Return the (x, y) coordinate for the center point of the cell that contains the specified text.  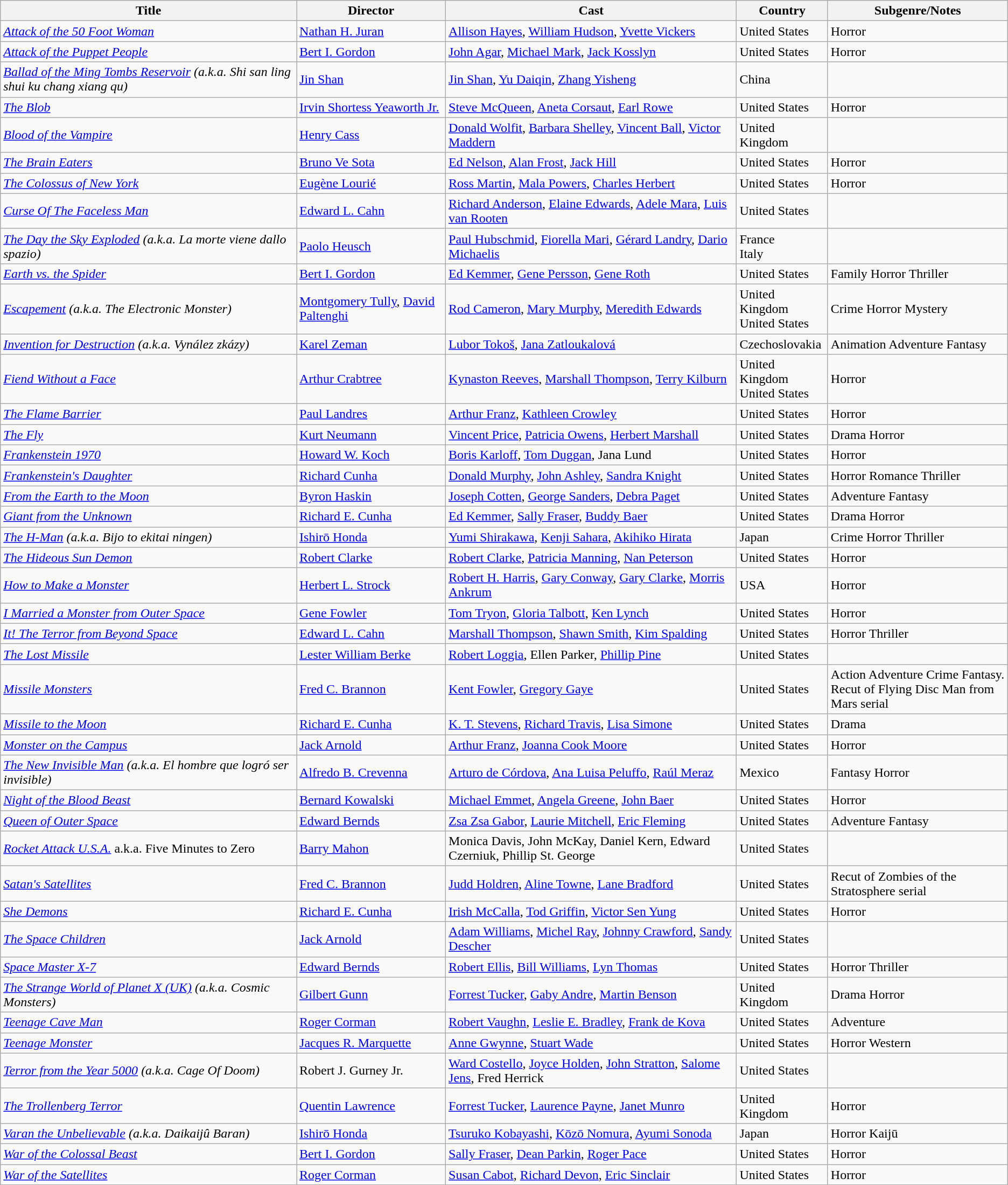
Zsa Zsa Gabor, Laurie Mitchell, Eric Fleming (591, 821)
Satan's Satellites (149, 883)
Giant from the Unknown (149, 517)
Title (149, 11)
Ballad of the Ming Tombs Reservoir (a.k.a. Shi san ling shui ku chang xiang qu) (149, 80)
The New Invisible Man (a.k.a. El hombre que logró ser invisible) (149, 772)
The H-Man (a.k.a. Bijo to ekitai ningen) (149, 537)
Henry Cass (372, 135)
Animation Adventure Fantasy (918, 344)
Night of the Blood Beast (149, 800)
War of the Colossal Beast (149, 1154)
Montgomery Tully, David Paltenghi (372, 309)
Robert Loggia, Ellen Parker, Phillip Pine (591, 654)
Robert Clarke (372, 557)
Action Adventure Crime Fantasy.Recut of Flying Disc Man from Mars serial (918, 689)
Horror Romance Thriller (918, 476)
The Colossus of New York (149, 183)
Missile Monsters (149, 689)
Fiend Without a Face (149, 379)
The Blob (149, 107)
Byron Haskin (372, 496)
Attack of the 50 Foot Woman (149, 31)
Marshall Thompson, Shawn Smith, Kim Spalding (591, 633)
Frankenstein's Daughter (149, 476)
Rocket Attack U.S.A. a.k.a. Five Minutes to Zero (149, 849)
Monica Davis, John McKay, Daniel Kern, Edward Czerniuk, Phillip St. George (591, 849)
Robert Vaughn, Leslie E. Bradley, Frank de Kova (591, 1022)
Forrest Tucker, Gaby Andre, Martin Benson (591, 994)
Space Master X-7 (149, 967)
Anne Gwynne, Stuart Wade (591, 1043)
Judd Holdren, Aline Towne, Lane Bradford (591, 883)
Ross Martin, Mala Powers, Charles Herbert (591, 183)
How to Make a Monster (149, 585)
Boris Karloff, Tom Duggan, Jana Lund (591, 455)
Invention for Destruction (a.k.a. Vynález zkázy) (149, 344)
The Flame Barrier (149, 414)
Quentin Lawrence (372, 1105)
Queen of Outer Space (149, 821)
Robert H. Harris, Gary Conway, Gary Clarke, Morris Ankrum (591, 585)
Curse Of The Faceless Man (149, 211)
Yumi Shirakawa, Kenji Sahara, Akihiko Hirata (591, 537)
Tsuruko Kobayashi, Kōzō Nomura, Ayumi Sonoda (591, 1133)
Gene Fowler (372, 613)
Crime Horror Mystery (918, 309)
Herbert L. Strock (372, 585)
She Demons (149, 911)
Donald Murphy, John Ashley, Sandra Knight (591, 476)
Joseph Cotten, George Sanders, Debra Paget (591, 496)
Drama (918, 724)
Recut of Zombies of the Stratosphere serial (918, 883)
Country (782, 11)
Horror Kaijū (918, 1133)
Robert J. Gurney Jr. (372, 1071)
Kurt Neumann (372, 435)
Fantasy Horror (918, 772)
Bernard Kowalski (372, 800)
China (782, 80)
Missile to the Moon (149, 724)
Subgenre/Notes (918, 11)
Jin Shan (372, 80)
Earth vs. the Spider (149, 274)
Susan Cabot, Richard Devon, Eric Sinclair (591, 1175)
Cast (591, 11)
Steve McQueen, Aneta Corsaut, Earl Rowe (591, 107)
USA (782, 585)
Escapement (a.k.a. The Electronic Monster) (149, 309)
Varan the Unbelievable (a.k.a. Daikaijû Baran) (149, 1133)
Lubor Tokoš, Jana Zatloukalová (591, 344)
Richard Anderson, Elaine Edwards, Adele Mara, Luis van Rooten (591, 211)
Adam Williams, Michel Ray, Johnny Crawford, Sandy Descher (591, 939)
The Day the Sky Exploded (a.k.a. La morte viene dallo spazio) (149, 246)
Horror Western (918, 1043)
K. T. Stevens, Richard Travis, Lisa Simone (591, 724)
Monster on the Campus (149, 745)
Paolo Heusch (372, 246)
The Space Children (149, 939)
Robert Ellis, Bill Williams, Lyn Thomas (591, 967)
Czechoslovakia (782, 344)
Terror from the Year 5000 (a.k.a. Cage Of Doom) (149, 1071)
Crime Horror Thriller (918, 537)
The Hideous Sun Demon (149, 557)
Arturo de Córdova, Ana Luisa Peluffo, Raúl Meraz (591, 772)
Paul Hubschmid, Fiorella Mari, Gérard Landry, Dario Michaelis (591, 246)
Ed Kemmer, Gene Persson, Gene Roth (591, 274)
Arthur Franz, Kathleen Crowley (591, 414)
It! The Terror from Beyond Space (149, 633)
Tom Tryon, Gloria Talbott, Ken Lynch (591, 613)
Richard Cunha (372, 476)
Nathan H. Juran (372, 31)
Allison Hayes, William Hudson, Yvette Vickers (591, 31)
Forrest Tucker, Laurence Payne, Janet Munro (591, 1105)
Rod Cameron, Mary Murphy, Meredith Edwards (591, 309)
The Fly (149, 435)
Jacques R. Marquette (372, 1043)
Lester William Berke (372, 654)
Irish McCalla, Tod Griffin, Victor Sen Yung (591, 911)
Bruno Ve Sota (372, 163)
Director (372, 11)
Frankenstein 1970 (149, 455)
The Brain Eaters (149, 163)
Kent Fowler, Gregory Gaye (591, 689)
Arthur Crabtree (372, 379)
Ward Costello, Joyce Holden, John Stratton, Salome Jens, Fred Herrick (591, 1071)
Kynaston Reeves, Marshall Thompson, Terry Kilburn (591, 379)
Adventure (918, 1022)
Family Horror Thriller (918, 274)
John Agar, Michael Mark, Jack Kosslyn (591, 52)
I Married a Monster from Outer Space (149, 613)
Jin Shan, Yu Daiqin, Zhang Yisheng (591, 80)
Attack of the Puppet People (149, 52)
Karel Zeman (372, 344)
Eugène Lourié (372, 183)
The Lost Missile (149, 654)
Irvin Shortess Yeaworth Jr. (372, 107)
Gilbert Gunn (372, 994)
Vincent Price, Patricia Owens, Herbert Marshall (591, 435)
Donald Wolfit, Barbara Shelley, Vincent Ball, Victor Maddern (591, 135)
Mexico (782, 772)
Ed Kemmer, Sally Fraser, Buddy Baer (591, 517)
Teenage Cave Man (149, 1022)
Ed Nelson, Alan Frost, Jack Hill (591, 163)
Arthur Franz, Joanna Cook Moore (591, 745)
Alfredo B. Crevenna (372, 772)
Teenage Monster (149, 1043)
Blood of the Vampire (149, 135)
Paul Landres (372, 414)
FranceItaly (782, 246)
Barry Mahon (372, 849)
Michael Emmet, Angela Greene, John Baer (591, 800)
Howard W. Koch (372, 455)
Robert Clarke, Patricia Manning, Nan Peterson (591, 557)
The Strange World of Planet X (UK) (a.k.a. Cosmic Monsters) (149, 994)
From the Earth to the Moon (149, 496)
War of the Satellites (149, 1175)
Sally Fraser, Dean Parkin, Roger Pace (591, 1154)
The Trollenberg Terror (149, 1105)
